Capture the cell that displays the provided text and extract its [X, Y] central coordinate. 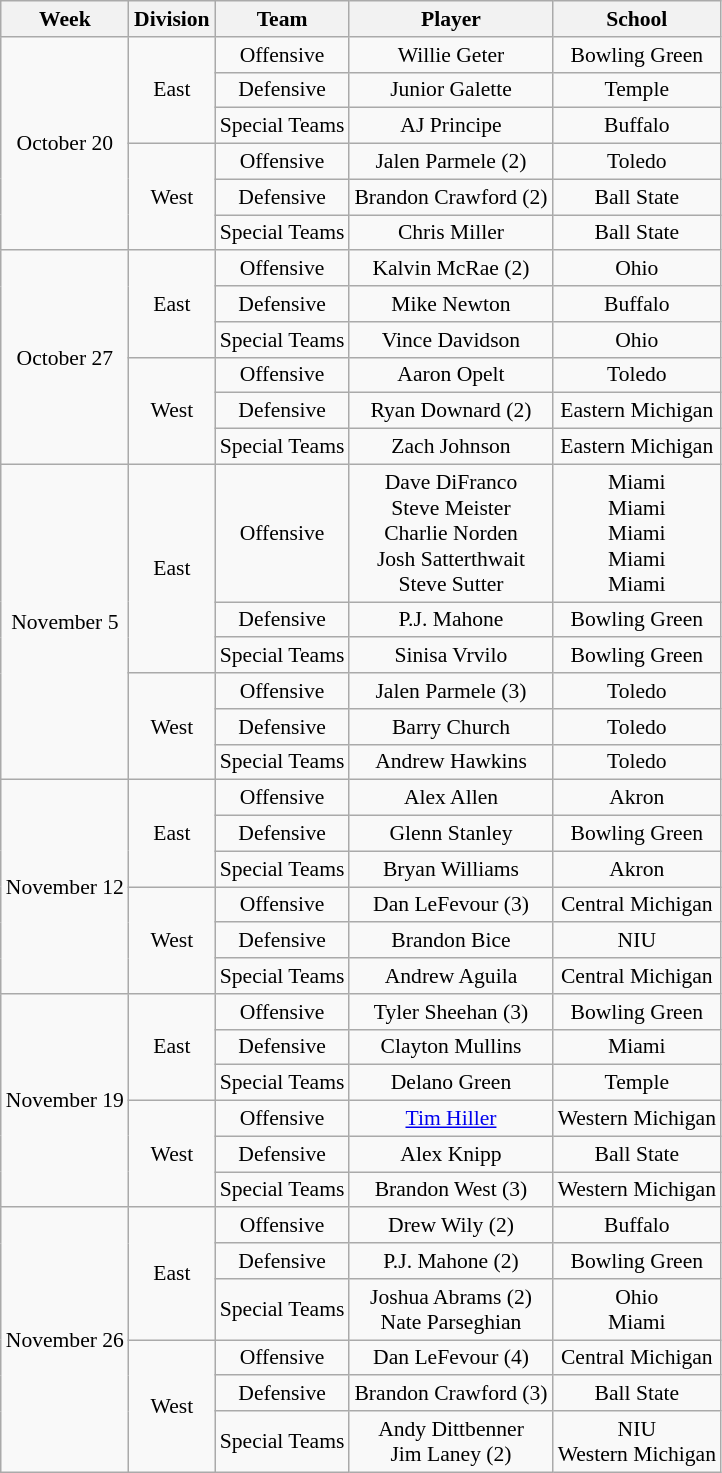
Tim Hiller [450, 1119]
Sinisa Vrvilo [450, 656]
NIUWestern Michigan [637, 1442]
Andrew Hawkins [450, 762]
Miami [637, 1047]
Team [282, 19]
Chris Miller [450, 233]
Junior Galette [450, 90]
Clayton Mullins [450, 1047]
Andrew Aguila [450, 976]
Brandon Bice [450, 941]
Glenn Stanley [450, 834]
Tyler Sheehan (3) [450, 1012]
NIU [637, 941]
School [637, 19]
Vince Davidson [450, 340]
OhioMiami [637, 1310]
October 27 [65, 358]
MiamiMiamiMiamiMiamiMiami [637, 533]
P.J. Mahone [450, 620]
November 12 [65, 887]
Dan LeFevour (4) [450, 1358]
Player [450, 19]
Jalen Parmele (2) [450, 162]
Division [172, 19]
Joshua Abrams (2)Nate Parseghian [450, 1310]
Kalvin McRae (2) [450, 269]
Alex Knipp [450, 1154]
November 19 [65, 1101]
Jalen Parmele (3) [450, 691]
Brandon Crawford (2) [450, 197]
Andy DittbennerJim Laney (2) [450, 1442]
Week [65, 19]
Ryan Downard (2) [450, 411]
Bryan Williams [450, 869]
Brandon Crawford (3) [450, 1394]
Alex Allen [450, 798]
Brandon West (3) [450, 1190]
Dan LeFevour (3) [450, 905]
Willie Geter [450, 55]
AJ Principe [450, 126]
Delano Green [450, 1083]
Drew Wily (2) [450, 1226]
Aaron Opelt [450, 375]
Mike Newton [450, 304]
Zach Johnson [450, 447]
November 26 [65, 1340]
Dave DiFrancoSteve MeisterCharlie NordenJosh SatterthwaitSteve Sutter [450, 533]
Barry Church [450, 727]
October 20 [65, 144]
P.J. Mahone (2) [450, 1261]
November 5 [65, 622]
